Scan for the cell matching the given text and deliver its [x, y] coordinate at center. 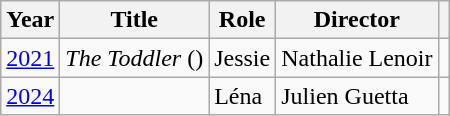
Title [134, 20]
Jessie [242, 58]
Julien Guetta [357, 96]
2024 [30, 96]
Director [357, 20]
Nathalie Lenoir [357, 58]
Léna [242, 96]
Role [242, 20]
2021 [30, 58]
Year [30, 20]
The Toddler () [134, 58]
